Find where the given text appears and provide that cell's center as (x, y) coordinate. 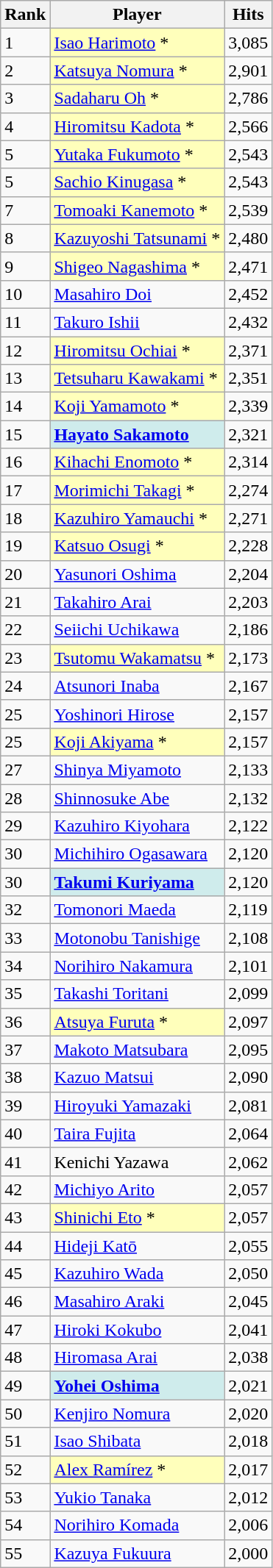
Tomonori Maeda (137, 910)
42 (25, 1189)
7 (25, 210)
Yukio Tanaka (137, 1497)
2,480 (249, 238)
10 (25, 294)
2,314 (249, 462)
Taira Fujita (137, 1134)
2,566 (249, 126)
2,186 (249, 630)
34 (25, 966)
41 (25, 1161)
2,321 (249, 434)
22 (25, 630)
2,038 (249, 1358)
2,432 (249, 322)
Sadaharu Oh * (137, 99)
45 (25, 1274)
Alex Ramírez * (137, 1469)
23 (25, 658)
33 (25, 938)
2,203 (249, 602)
4 (25, 126)
46 (25, 1302)
2 (25, 71)
1 (25, 43)
2,000 (249, 1553)
2,132 (249, 798)
2,122 (249, 826)
9 (25, 266)
12 (25, 351)
13 (25, 379)
Shinya Miyamoto (137, 770)
Shigeo Nagashima * (137, 266)
50 (25, 1414)
Sachio Kinugasa * (137, 182)
2,371 (249, 351)
2,452 (249, 294)
51 (25, 1442)
2,095 (249, 1050)
Hideji Katō (137, 1246)
Takashi Toritani (137, 994)
Rank (25, 15)
Hiroyuki Yamazaki (137, 1106)
44 (25, 1246)
Atsunori Inaba (137, 686)
Masahiro Doi (137, 294)
21 (25, 602)
47 (25, 1330)
35 (25, 994)
Katsuo Osugi * (137, 546)
8 (25, 238)
54 (25, 1525)
Tetsuharu Kawakami * (137, 379)
2,090 (249, 1078)
38 (25, 1078)
48 (25, 1358)
29 (25, 826)
Isao Harimoto * (137, 43)
2,045 (249, 1302)
2,012 (249, 1497)
2,119 (249, 910)
39 (25, 1106)
Hiroki Kokubo (137, 1330)
Kazuo Matsui (137, 1078)
53 (25, 1497)
Yutaka Fukumoto * (137, 154)
2,539 (249, 210)
Michihiro Ogasawara (137, 854)
18 (25, 518)
Shinnosuke Abe (137, 798)
24 (25, 686)
36 (25, 1022)
2,041 (249, 1330)
Isao Shibata (137, 1442)
Seiichi Uchikawa (137, 630)
Michiyo Arito (137, 1189)
2,017 (249, 1469)
Atsuya Furuta * (137, 1022)
2,064 (249, 1134)
Takumi Kuriyama (137, 882)
2,097 (249, 1022)
15 (25, 434)
Yasunori Oshima (137, 574)
Player (137, 15)
Norihiro Nakamura (137, 966)
Takahiro Arai (137, 602)
16 (25, 462)
Masahiro Araki (137, 1302)
55 (25, 1553)
2,786 (249, 99)
11 (25, 322)
19 (25, 546)
2,006 (249, 1525)
2,271 (249, 518)
2,173 (249, 658)
Kazuhiro Yamauchi * (137, 518)
28 (25, 798)
32 (25, 910)
2,081 (249, 1106)
20 (25, 574)
2,274 (249, 490)
Kenichi Yazawa (137, 1161)
2,021 (249, 1386)
Tomoaki Kanemoto * (137, 210)
Tsutomu Wakamatsu * (137, 658)
Hits (249, 15)
Koji Yamamoto * (137, 407)
52 (25, 1469)
Kazuya Fukuura (137, 1553)
Kazuhiro Kiyohara (137, 826)
2,062 (249, 1161)
Kihachi Enomoto * (137, 462)
2,099 (249, 994)
Morimichi Takagi * (137, 490)
Koji Akiyama * (137, 742)
2,228 (249, 546)
49 (25, 1386)
2,471 (249, 266)
2,108 (249, 938)
Motonobu Tanishige (137, 938)
43 (25, 1217)
2,055 (249, 1246)
2,351 (249, 379)
3 (25, 99)
2,133 (249, 770)
2,901 (249, 71)
Kazuhiro Wada (137, 1274)
2,050 (249, 1274)
Hayato Sakamoto (137, 434)
Kenjiro Nomura (137, 1414)
Shinichi Eto * (137, 1217)
2,167 (249, 686)
Kazuyoshi Tatsunami * (137, 238)
Hiromasa Arai (137, 1358)
17 (25, 490)
2,339 (249, 407)
Yoshinori Hirose (137, 714)
2,101 (249, 966)
Katsuya Nomura * (137, 71)
Hiromitsu Ochiai * (137, 351)
2,018 (249, 1442)
2,204 (249, 574)
27 (25, 770)
Makoto Matsubara (137, 1050)
Norihiro Komada (137, 1525)
3,085 (249, 43)
40 (25, 1134)
37 (25, 1050)
Yohei Oshima (137, 1386)
2,020 (249, 1414)
Takuro Ishii (137, 322)
Hiromitsu Kadota * (137, 126)
14 (25, 407)
